Detect which cell encompasses the target text, then output its (X, Y) center coordinate. 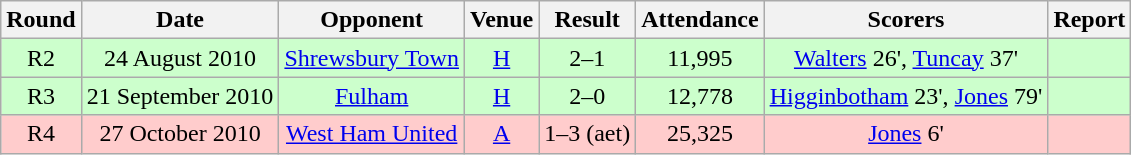
21 September 2010 (180, 96)
Venue (501, 20)
24 August 2010 (180, 58)
2–0 (588, 96)
Fulham (372, 96)
11,995 (700, 58)
West Ham United (372, 134)
Jones 6' (906, 134)
Opponent (372, 20)
Higginbotham 23', Jones 79' (906, 96)
A (501, 134)
Shrewsbury Town (372, 58)
R3 (41, 96)
1–3 (aet) (588, 134)
Date (180, 20)
27 October 2010 (180, 134)
Scorers (906, 20)
Attendance (700, 20)
25,325 (700, 134)
Result (588, 20)
Report (1090, 20)
R4 (41, 134)
Walters 26', Tuncay 37' (906, 58)
Round (41, 20)
2–1 (588, 58)
R2 (41, 58)
12,778 (700, 96)
